Provide the (X, Y) coordinate of the cell's center where the given text is located.  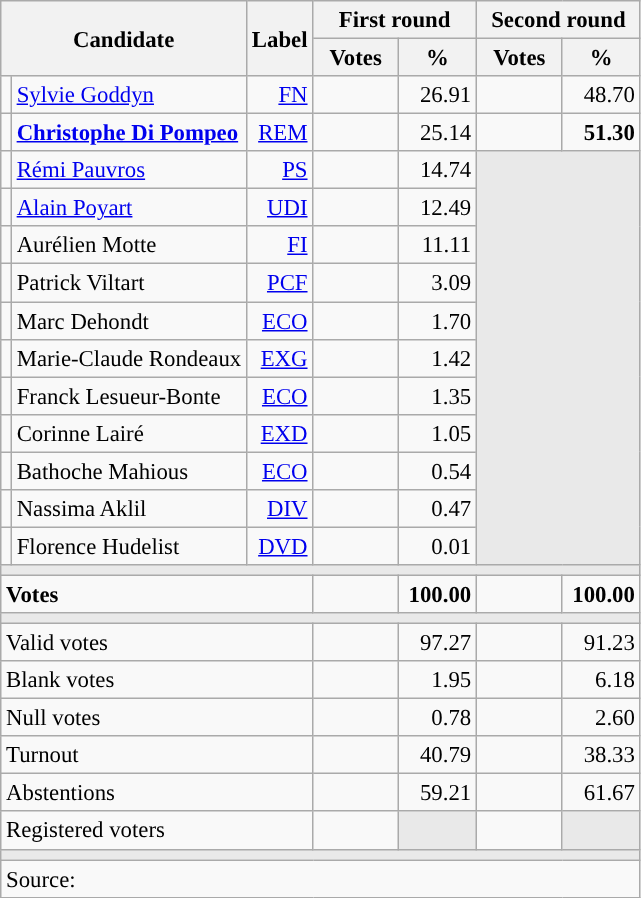
11.11 (437, 245)
EXD (280, 433)
Second round (559, 20)
Blank votes (157, 680)
91.23 (601, 643)
Marie-Claude Rondeaux (128, 358)
0.47 (437, 509)
97.27 (437, 643)
Turnout (157, 755)
FN (280, 95)
14.74 (437, 170)
6.18 (601, 680)
25.14 (437, 133)
Rémi Pauvros (128, 170)
38.33 (601, 755)
3.09 (437, 283)
1.35 (437, 396)
26.91 (437, 95)
DVD (280, 546)
Null votes (157, 718)
Valid votes (157, 643)
UDI (280, 208)
Marc Dehondt (128, 321)
40.79 (437, 755)
Christophe Di Pompeo (128, 133)
EXG (280, 358)
1.70 (437, 321)
Nassima Aklil (128, 509)
Franck Lesueur-Bonte (128, 396)
1.95 (437, 680)
Aurélien Motte (128, 245)
Patrick Viltart (128, 283)
1.05 (437, 433)
48.70 (601, 95)
REM (280, 133)
Bathoche Mahious (128, 471)
51.30 (601, 133)
2.60 (601, 718)
DIV (280, 509)
Registered voters (157, 831)
Corinne Lairé (128, 433)
PS (280, 170)
Candidate (124, 38)
0.01 (437, 546)
61.67 (601, 793)
0.78 (437, 718)
1.42 (437, 358)
Abstentions (157, 793)
12.49 (437, 208)
0.54 (437, 471)
Source: (320, 879)
Florence Hudelist (128, 546)
Sylvie Goddyn (128, 95)
Label (280, 38)
First round (395, 20)
PCF (280, 283)
FI (280, 245)
59.21 (437, 793)
Alain Poyart (128, 208)
